Provide the (X, Y) coordinate of the cell's center where the given text is located.  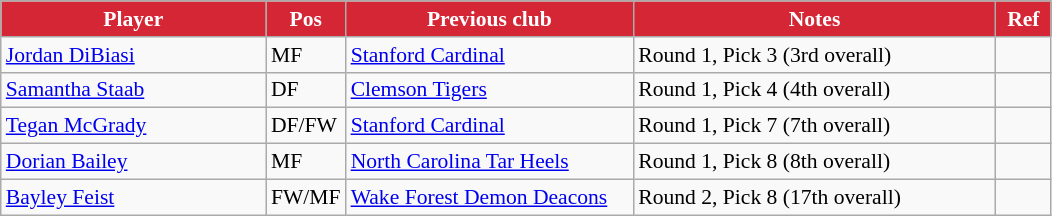
North Carolina Tar Heels (490, 162)
Round 1, Pick 8 (8th overall) (814, 162)
FW/MF (306, 197)
Previous club (490, 19)
Round 1, Pick 7 (7th overall) (814, 126)
Bayley Feist (134, 197)
Round 2, Pick 8 (17th overall) (814, 197)
DF (306, 90)
Player (134, 19)
Dorian Bailey (134, 162)
Round 1, Pick 4 (4th overall) (814, 90)
Clemson Tigers (490, 90)
Ref (1024, 19)
Round 1, Pick 3 (3rd overall) (814, 55)
Notes (814, 19)
Wake Forest Demon Deacons (490, 197)
Jordan DiBiasi (134, 55)
Pos (306, 19)
Samantha Staab (134, 90)
Tegan McGrady (134, 126)
DF/FW (306, 126)
